Determine the (X, Y) coordinate at the center of the cell enclosing the given text.  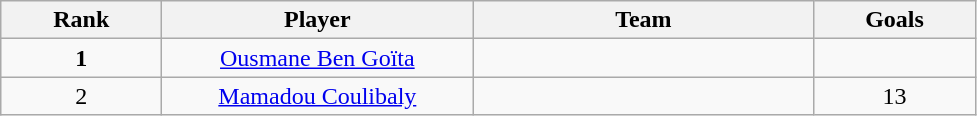
Goals (894, 20)
Player (318, 20)
Mamadou Coulibaly (318, 96)
13 (894, 96)
2 (82, 96)
Rank (82, 20)
Ousmane Ben Goïta (318, 58)
Team (644, 20)
1 (82, 58)
